From the cell containing the given text, extract its center point as [x, y] coordinate. 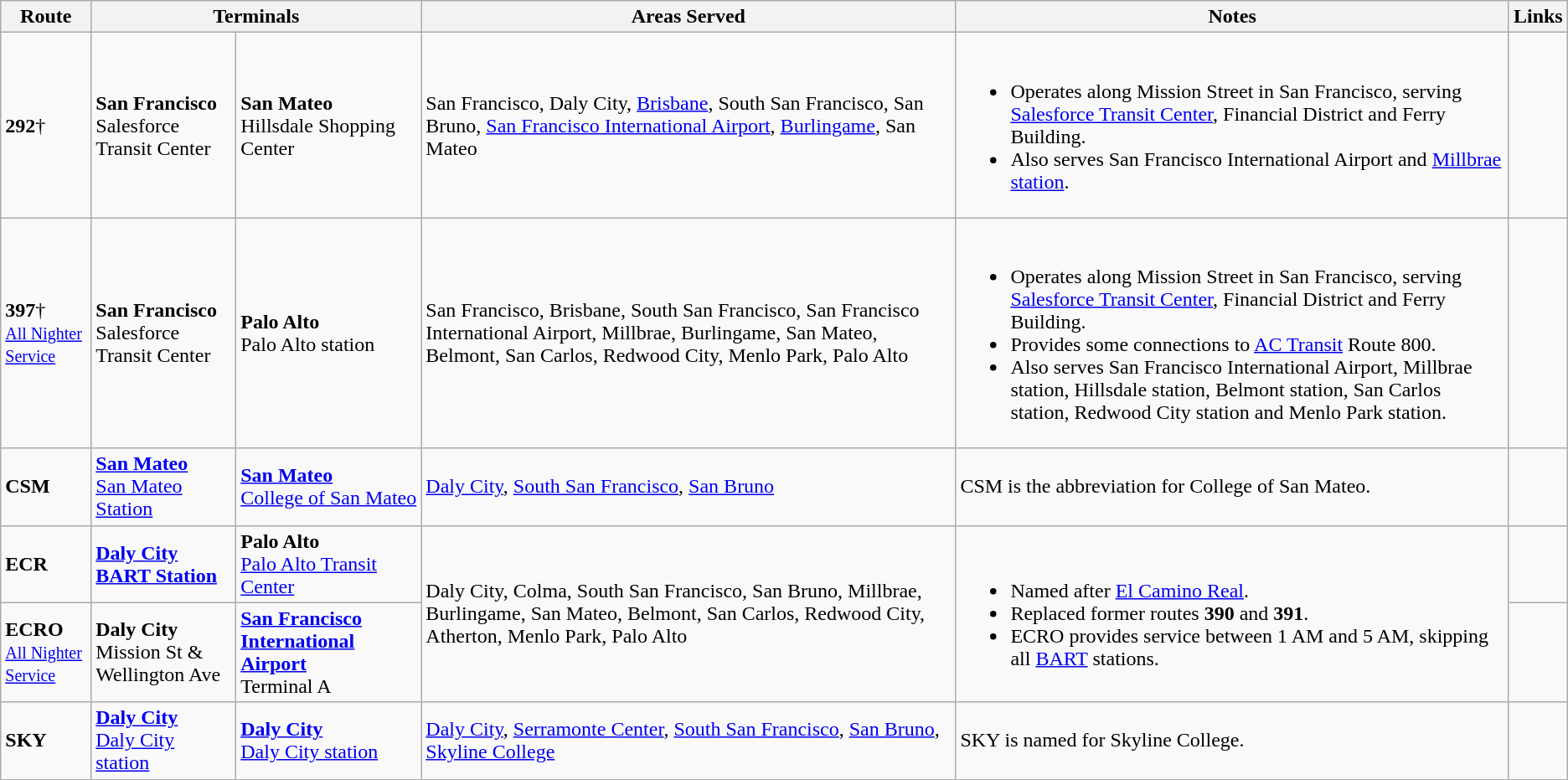
Notes [1233, 17]
SKY is named for Skyline College. [1233, 741]
Terminals [256, 17]
ECROAll Nighter Service [46, 652]
Named after El Camino Real.Replaced former routes 390 and 391.ECRO provides service between 1 AM and 5 AM, skipping all BART stations. [1233, 613]
Links [1538, 17]
San MateoCollege of San Mateo [328, 487]
397†All Nighter Service [46, 333]
Areas Served [689, 17]
Palo AltoPalo Alto station [328, 333]
Daly City, Serramonte Center, South San Francisco, San Bruno, Skyline College [689, 741]
ECR [46, 564]
San MateoSan Mateo Station [164, 487]
292† [46, 126]
San Francisco International AirportTerminal A [328, 652]
Daly CityMission St & Wellington Ave [164, 652]
Palo AltoPalo Alto Transit Center [328, 564]
San Francisco, Daly City, Brisbane, South San Francisco, San Bruno, San Francisco International Airport, Burlingame, San Mateo [689, 126]
CSM [46, 487]
Daly City BART Station [164, 564]
San MateoHillsdale Shopping Center [328, 126]
CSM is the abbreviation for College of San Mateo. [1233, 487]
SKY [46, 741]
Daly City, South San Francisco, San Bruno [689, 487]
Route [46, 17]
Daly City, Colma, South San Francisco, San Bruno, Millbrae, Burlingame, San Mateo, Belmont, San Carlos, Redwood City, Atherton, Menlo Park, Palo Alto [689, 613]
